Identify which cell holds the provided text, then report its (X, Y) central coordinate. 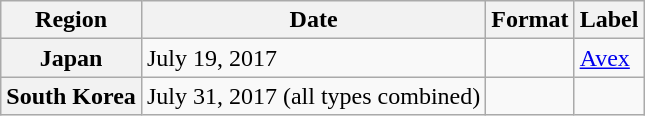
South Korea (72, 96)
Region (72, 20)
July 31, 2017 (all types combined) (313, 96)
Format (530, 20)
Date (313, 20)
Japan (72, 58)
Label (609, 20)
July 19, 2017 (313, 58)
Avex (609, 58)
